For the text-containing cell, return its midpoint in [X, Y] coordinate format. 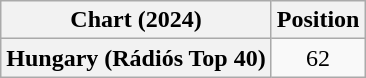
Hungary (Rádiós Top 40) [136, 58]
Chart (2024) [136, 20]
62 [318, 58]
Position [318, 20]
